Identify which cell holds the provided text, then report its [X, Y] central coordinate. 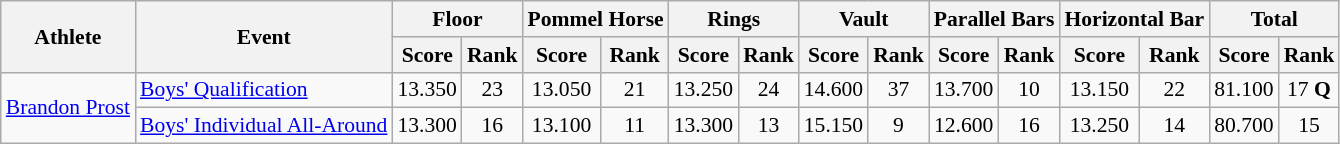
Event [264, 36]
Athlete [68, 36]
Boys' Individual All-Around [264, 126]
13.350 [426, 90]
Total [1274, 19]
17 Q [1310, 90]
Parallel Bars [994, 19]
37 [898, 90]
14 [1174, 126]
Brandon Prost [68, 108]
10 [1030, 90]
13.050 [561, 90]
80.700 [1244, 126]
13 [768, 126]
12.600 [964, 126]
15.150 [834, 126]
11 [635, 126]
Floor [457, 19]
9 [898, 126]
Boys' Qualification [264, 90]
23 [492, 90]
13.700 [964, 90]
15 [1310, 126]
Vault [864, 19]
22 [1174, 90]
Rings [734, 19]
14.600 [834, 90]
Pommel Horse [595, 19]
13.150 [1099, 90]
81.100 [1244, 90]
13.100 [561, 126]
21 [635, 90]
24 [768, 90]
Horizontal Bar [1134, 19]
